Determine the (x, y) coordinate at the center of the cell enclosing the given text.  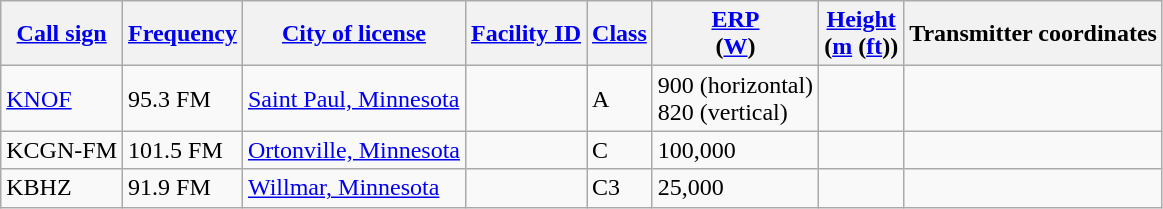
Call sign (62, 34)
91.9 FM (183, 188)
Facility ID (526, 34)
100,000 (735, 150)
C3 (620, 188)
Saint Paul, Minnesota (354, 98)
City of license (354, 34)
Height(m (ft)) (862, 34)
C (620, 150)
KNOF (62, 98)
101.5 FM (183, 150)
Class (620, 34)
KBHZ (62, 188)
95.3 FM (183, 98)
Willmar, Minnesota (354, 188)
KCGN-FM (62, 150)
A (620, 98)
Frequency (183, 34)
900 (horizontal)820 (vertical) (735, 98)
25,000 (735, 188)
Ortonville, Minnesota (354, 150)
Transmitter coordinates (1034, 34)
ERP(W) (735, 34)
